Detect which cell encompasses the target text, then output its [x, y] center coordinate. 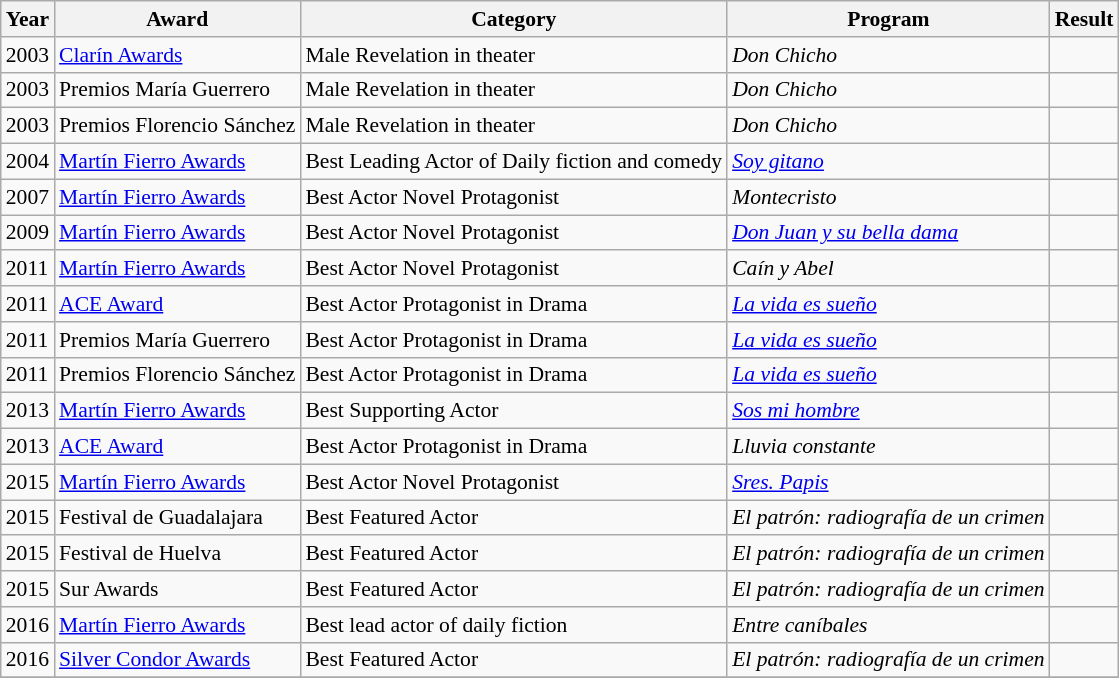
Clarín Awards [177, 55]
Silver Condor Awards [177, 660]
Sres. Papis [888, 482]
Sos mi hombre [888, 411]
Sur Awards [177, 589]
Program [888, 19]
2007 [28, 197]
2009 [28, 233]
2004 [28, 162]
Entre caníbales [888, 625]
Result [1084, 19]
Category [514, 19]
Festival de Guadalajara [177, 518]
Caín y Abel [888, 269]
Best lead actor of daily fiction [514, 625]
Montecristo [888, 197]
Soy gitano [888, 162]
Lluvia constante [888, 447]
Year [28, 19]
Festival de Huelva [177, 554]
Best Leading Actor of Daily fiction and comedy [514, 162]
Don Juan y su bella dama [888, 233]
Best Supporting Actor [514, 411]
Award [177, 19]
